Scan for the cell matching the given text and deliver its [x, y] coordinate at center. 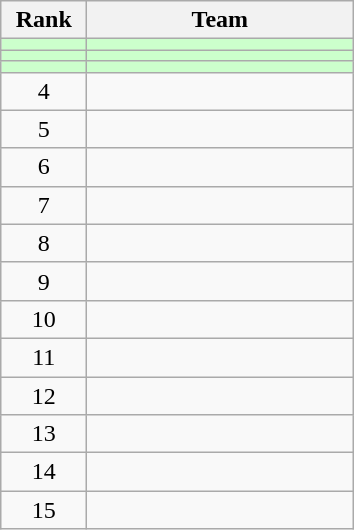
Team [220, 20]
6 [44, 167]
14 [44, 472]
5 [44, 129]
4 [44, 91]
12 [44, 395]
15 [44, 510]
9 [44, 281]
Rank [44, 20]
10 [44, 319]
11 [44, 357]
13 [44, 434]
8 [44, 243]
7 [44, 205]
